Search for the cell housing the specified text and yield its [x, y] center coordinate. 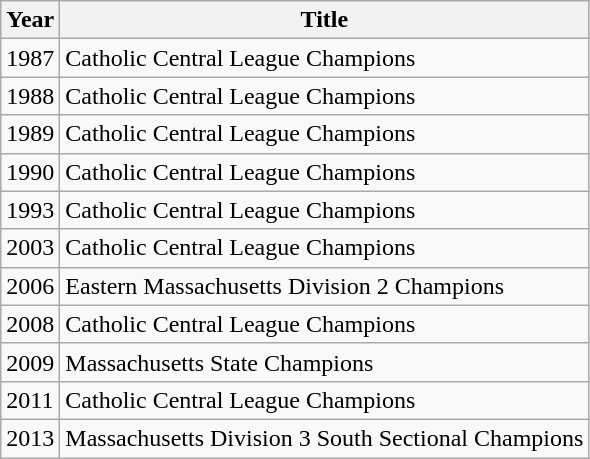
1990 [30, 172]
Eastern Massachusetts Division 2 Champions [324, 286]
2013 [30, 438]
2006 [30, 286]
Title [324, 20]
2009 [30, 362]
2008 [30, 324]
2003 [30, 248]
Massachusetts Division 3 South Sectional Champions [324, 438]
Year [30, 20]
1987 [30, 58]
2011 [30, 400]
1988 [30, 96]
1989 [30, 134]
Massachusetts State Champions [324, 362]
1993 [30, 210]
